Determine the [x, y] coordinate at the center of the cell enclosing the given text.  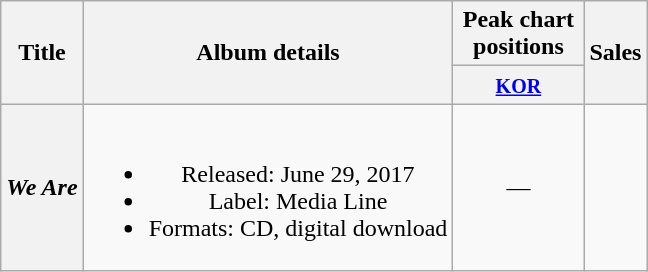
Released: June 29, 2017Label: Media LineFormats: CD, digital download [268, 188]
Album details [268, 52]
Sales [616, 52]
KOR [518, 85]
Peak chart positions [518, 34]
— [518, 188]
Title [42, 52]
We Are [42, 188]
